Output the (X, Y) coordinate of the center of the cell containing the given text.  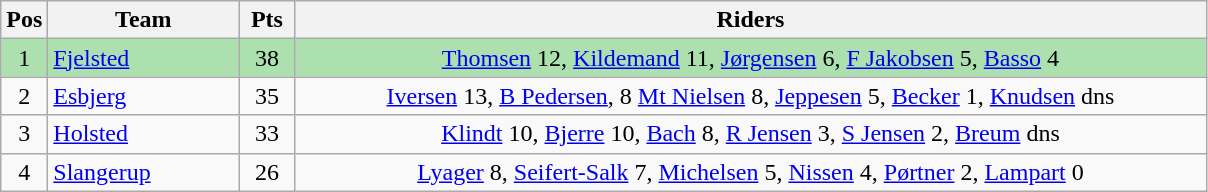
Esbjerg (144, 96)
33 (267, 134)
Pos (24, 20)
35 (267, 96)
Slangerup (144, 172)
Thomsen 12, Kildemand 11, Jørgensen 6, F Jakobsen 5, Basso 4 (750, 58)
Iversen 13, B Pedersen, 8 Mt Nielsen 8, Jeppesen 5, Becker 1, Knudsen dns (750, 96)
38 (267, 58)
Team (144, 20)
3 (24, 134)
4 (24, 172)
Klindt 10, Bjerre 10, Bach 8, R Jensen 3, S Jensen 2, Breum dns (750, 134)
26 (267, 172)
2 (24, 96)
Lyager 8, Seifert-Salk 7, Michelsen 5, Nissen 4, Pørtner 2, Lampart 0 (750, 172)
1 (24, 58)
Riders (750, 20)
Pts (267, 20)
Fjelsted (144, 58)
Holsted (144, 134)
